For the text-containing cell, return its midpoint in [X, Y] coordinate format. 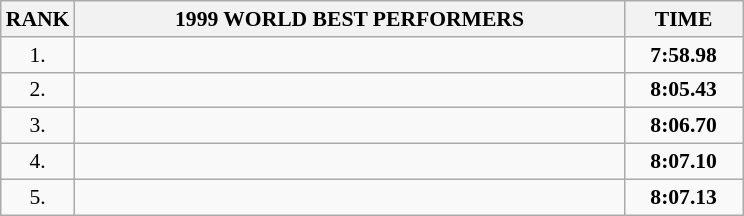
8:07.13 [684, 197]
2. [38, 90]
1999 WORLD BEST PERFORMERS [349, 19]
1. [38, 55]
8:07.10 [684, 162]
4. [38, 162]
5. [38, 197]
7:58.98 [684, 55]
8:06.70 [684, 126]
8:05.43 [684, 90]
RANK [38, 19]
3. [38, 126]
TIME [684, 19]
